Return the [x, y] coordinate for the center point of the cell that contains the specified text.  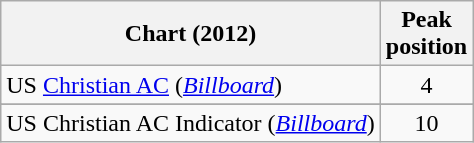
10 [426, 123]
4 [426, 85]
US Christian AC (Billboard) [191, 85]
US Christian AC Indicator (Billboard) [191, 123]
Chart (2012) [191, 34]
Peak position [426, 34]
